Extract the [X, Y] coordinate from the center of the cell holding the provided text.  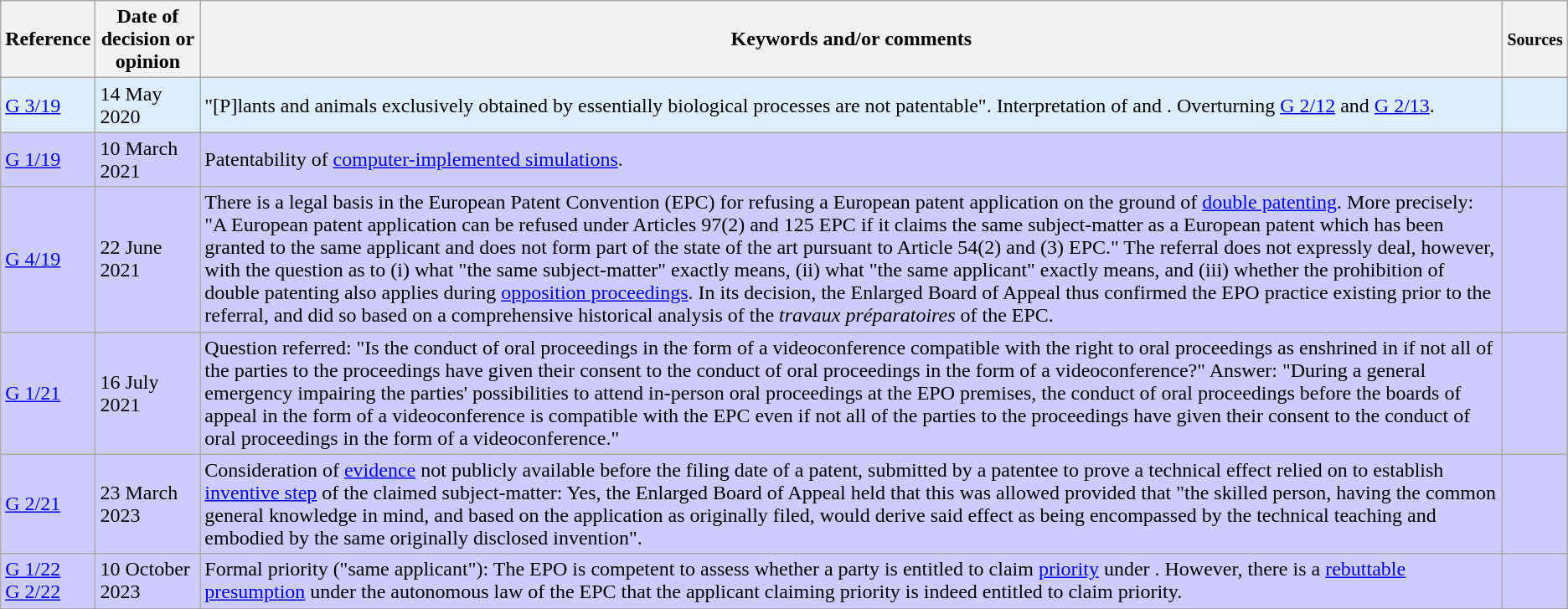
10 March 2021 [147, 159]
14 May 2020 [147, 106]
23 March 2023 [147, 504]
10 October 2023 [147, 581]
Sources [1534, 39]
Keywords and/or comments [851, 39]
G 3/19 [49, 106]
16 July 2021 [147, 393]
G 1/21 [49, 393]
Patentability of computer-implemented simulations. [851, 159]
G 1/22G 2/22 [49, 581]
22 June 2021 [147, 260]
G 4/19 [49, 260]
Date of decision or opinion [147, 39]
Reference [49, 39]
G 2/21 [49, 504]
G 1/19 [49, 159]
